Detect which cell encompasses the target text, then output its (X, Y) center coordinate. 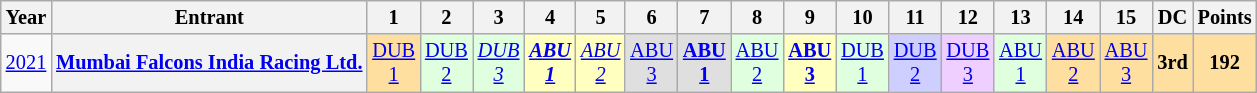
Points (1225, 17)
11 (916, 17)
15 (1126, 17)
5 (600, 17)
14 (1074, 17)
1 (394, 17)
2021 (26, 63)
192 (1225, 63)
7 (704, 17)
4 (550, 17)
Mumbai Falcons India Racing Ltd. (209, 63)
Year (26, 17)
3rd (1172, 63)
9 (810, 17)
DC (1172, 17)
Entrant (209, 17)
8 (758, 17)
12 (968, 17)
6 (652, 17)
3 (499, 17)
13 (1020, 17)
10 (862, 17)
2 (446, 17)
